Return the (x, y) coordinate for the center point of the cell that contains the specified text.  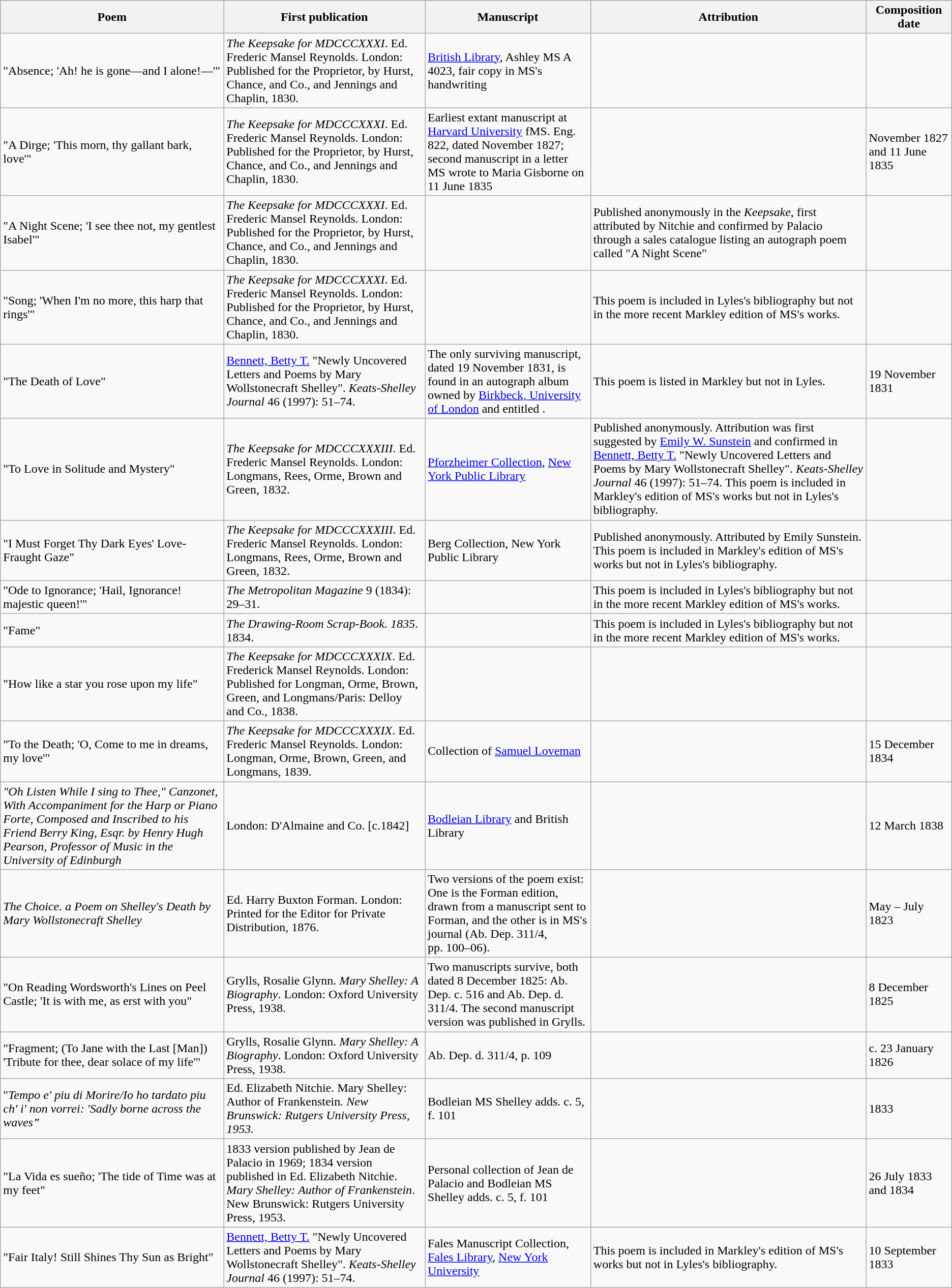
Berg Collection, New York Public Library (508, 550)
c. 23 January 1826 (909, 1055)
"Absence; 'Ah! he is gone—and I alone!—'" (112, 71)
"To Love in Solitude and Mystery" (112, 469)
"Fragment; (To Jane with the Last [Man]) 'Tribute for thee, dear solace of my life'" (112, 1055)
10 September 1833 (909, 1258)
"A Dirge; 'This morn, thy gallant bark, love'" (112, 151)
"Song; 'When I'm no more, this harp that rings'" (112, 307)
Bodleian MS Shelley adds. c. 5, f. 101 (508, 1109)
1833 (909, 1109)
Collection of Samuel Loveman (508, 751)
British Library, Ashley MS A 4023, fair copy in MS's handwriting (508, 71)
15 December 1834 (909, 751)
"The Death of Love" (112, 381)
May – July 1823 (909, 914)
This poem is included in Markley's edition of MS's works but not in Lyles's bibliography. (728, 1258)
London: D'Almaine and Co. [c.1842] (324, 825)
Personal collection of Jean de Palacio and Bodleian MS Shelley adds. c. 5, f. 101 (508, 1183)
Poem (112, 17)
"To the Death; 'O, Come to me in dreams, my love'" (112, 751)
November 1827 and 11 June 1835 (909, 151)
Two manuscripts survive, both dated 8 December 1825: Ab. Dep. c. 516 and Ab. Dep. d. 311/4. The second manuscript version was published in Grylls. (508, 995)
12 March 1838 (909, 825)
8 December 1825 (909, 995)
Fales Manuscript Collection, Fales Library, New York University (508, 1258)
The Drawing-Room Scrap-Book. 1835. 1834. (324, 630)
Manuscript (508, 17)
Composition date (909, 17)
This poem is listed in Markley but not in Lyles. (728, 381)
Ed. Harry Buxton Forman. London: Printed for the Editor for Private Distribution, 1876. (324, 914)
The Choice. a Poem on Shelley's Death by Mary Wollstonecraft Shelley (112, 914)
"How like a star you rose upon my life" (112, 684)
The Metropolitan Magazine 9 (1834): 29–31. (324, 597)
"Ode to Ignorance; 'Hail, Ignorance! majestic queen!'" (112, 597)
Bodleian Library and British Library (508, 825)
The only surviving manuscript, dated 19 November 1831, is found in an autograph album owned by Birkbeck, University of London and entitled . (508, 381)
Pforzheimer Collection, New York Public Library (508, 469)
Attribution (728, 17)
"A Night Scene; 'I see thee not, my gentlest Isabel'" (112, 233)
"Fair Italy! Still Shines Thy Sun as Bright" (112, 1258)
"On Reading Wordsworth's Lines on Peel Castle; 'It is with me, as erst with you" (112, 995)
"Tempo e' piu di Morire/Io ho tardato piu ch' i' non vorrei: 'Sadly borne across the waves" (112, 1109)
The Keepsake for MDCCCXXXIX. Ed. Frederic Mansel Reynolds. London: Longman, Orme, Brown, Green, and Longmans, 1839. (324, 751)
26 July 1833 and 1834 (909, 1183)
"Fame" (112, 630)
Published anonymously. Attributed by Emily Sunstein. This poem is included in Markley's edition of MS's works but not in Lyles's bibliography. (728, 550)
Ab. Dep. d. 311/4, p. 109 (508, 1055)
First publication (324, 17)
"I Must Forget Thy Dark Eyes' Love-Fraught Gaze" (112, 550)
19 November 1831 (909, 381)
Ed. Elizabeth Nitchie. Mary Shelley: Author of Frankenstein. New Brunswick: Rutgers University Press, 1953. (324, 1109)
"La Vida es sueño; 'The tide of Time was at my feet" (112, 1183)
